Identify which cell holds the provided text, then report its [x, y] central coordinate. 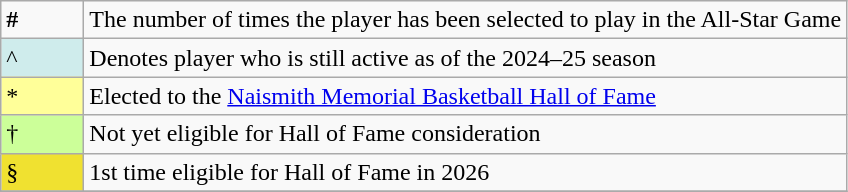
^ [42, 58]
The number of times the player has been selected to play in the All-Star Game [466, 20]
Denotes player who is still active as of the 2024–25 season [466, 58]
† [42, 134]
# [42, 20]
1st time eligible for Hall of Fame in 2026 [466, 172]
* [42, 96]
Not yet eligible for Hall of Fame consideration [466, 134]
Elected to the Naismith Memorial Basketball Hall of Fame [466, 96]
§ [42, 172]
